Return [X, Y] of the center of cell containing provided text 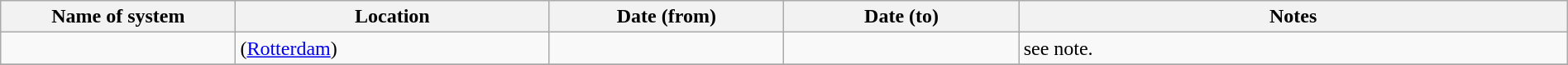
Name of system [118, 17]
Notes [1293, 17]
(Rotterdam) [392, 48]
see note. [1293, 48]
Date (to) [901, 17]
Date (from) [667, 17]
Location [392, 17]
